Return the (X, Y) coordinate for the center point of the cell that contains the specified text.  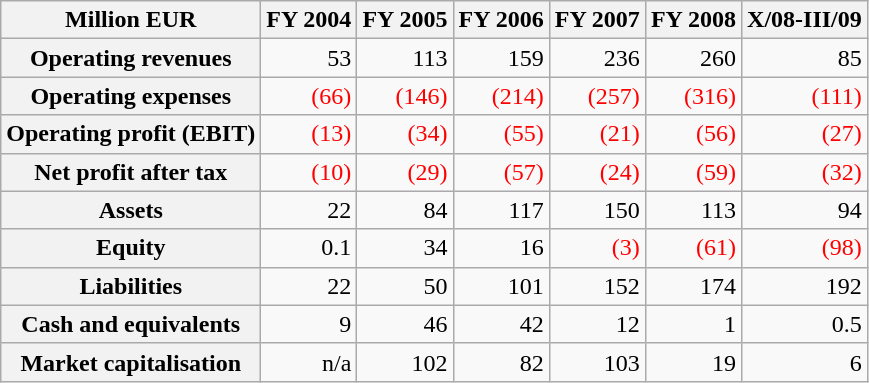
0.5 (805, 324)
82 (501, 362)
(21) (597, 134)
(146) (405, 96)
Net profit after tax (131, 172)
53 (309, 58)
94 (805, 210)
236 (597, 58)
150 (597, 210)
FY 2006 (501, 20)
6 (805, 362)
9 (309, 324)
260 (693, 58)
(111) (805, 96)
(57) (501, 172)
(98) (805, 248)
Operating revenues (131, 58)
Equity (131, 248)
159 (501, 58)
Million EUR (131, 20)
19 (693, 362)
46 (405, 324)
(29) (405, 172)
(66) (309, 96)
102 (405, 362)
Operating expenses (131, 96)
103 (597, 362)
(32) (805, 172)
1 (693, 324)
117 (501, 210)
174 (693, 286)
(61) (693, 248)
FY 2004 (309, 20)
85 (805, 58)
(59) (693, 172)
42 (501, 324)
0.1 (309, 248)
FY 2008 (693, 20)
(27) (805, 134)
101 (501, 286)
FY 2007 (597, 20)
Market capitalisation (131, 362)
(257) (597, 96)
(13) (309, 134)
12 (597, 324)
(10) (309, 172)
Assets (131, 210)
X/08-III/09 (805, 20)
152 (597, 286)
192 (805, 286)
Operating profit (EBIT) (131, 134)
50 (405, 286)
n/a (309, 362)
34 (405, 248)
FY 2005 (405, 20)
Liabilities (131, 286)
(55) (501, 134)
(34) (405, 134)
16 (501, 248)
(56) (693, 134)
(214) (501, 96)
(316) (693, 96)
Cash and equivalents (131, 324)
(3) (597, 248)
84 (405, 210)
(24) (597, 172)
